Search for the cell housing the specified text and yield its (x, y) center coordinate. 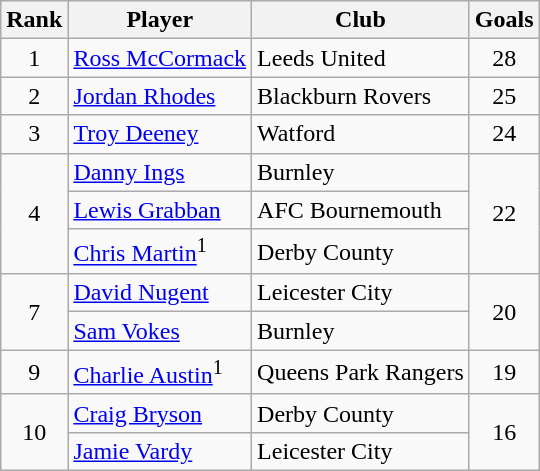
2 (34, 96)
Queens Park Rangers (361, 372)
7 (34, 312)
3 (34, 134)
Player (160, 20)
25 (504, 96)
Ross McCormack (160, 58)
10 (34, 432)
Craig Bryson (160, 413)
Blackburn Rovers (361, 96)
Club (361, 20)
22 (504, 214)
28 (504, 58)
20 (504, 312)
Danny Ings (160, 172)
Leeds United (361, 58)
16 (504, 432)
AFC Bournemouth (361, 210)
Watford (361, 134)
4 (34, 214)
David Nugent (160, 293)
Goals (504, 20)
Chris Martin1 (160, 252)
Sam Vokes (160, 331)
1 (34, 58)
19 (504, 372)
Lewis Grabban (160, 210)
Jamie Vardy (160, 451)
24 (504, 134)
9 (34, 372)
Rank (34, 20)
Troy Deeney (160, 134)
Jordan Rhodes (160, 96)
Charlie Austin1 (160, 372)
